Identify which cell holds the provided text, then report its (X, Y) central coordinate. 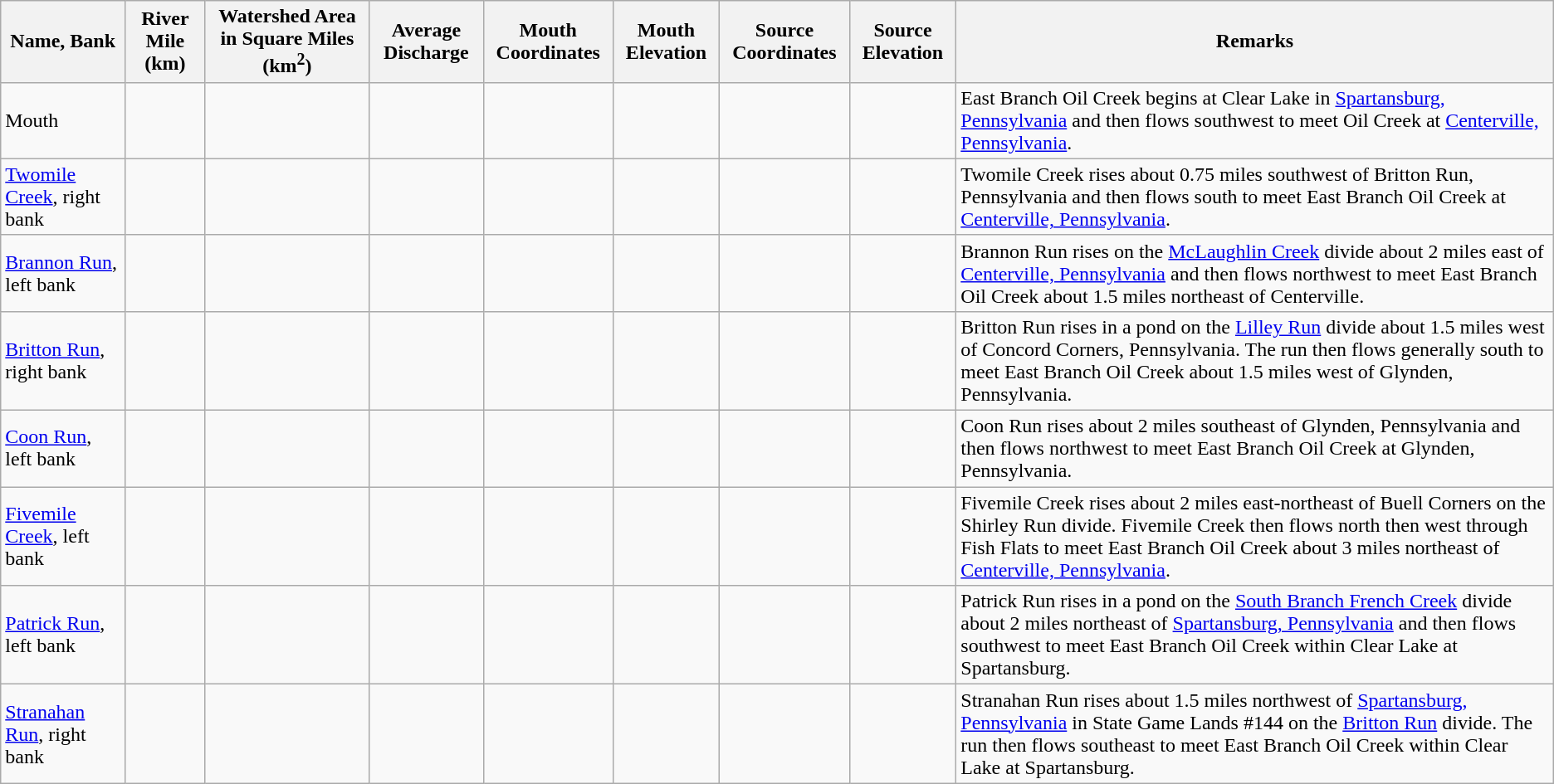
Mouth Elevation (666, 41)
Brannon Run, left bank (63, 273)
Remarks (1255, 41)
Source Elevation (903, 41)
Source Coordinates (785, 41)
Average Discharge (427, 41)
Mouth (63, 120)
Twomile Creek, right bank (63, 197)
Mouth Coordinates (548, 41)
East Branch Oil Creek begins at Clear Lake in Spartansburg, Pennsylvania and then flows southwest to meet Oil Creek at Centerville, Pennsylvania. (1255, 120)
River Mile (km) (165, 41)
Name, Bank (63, 41)
Patrick Run, left bank (63, 635)
Coon Run rises about 2 miles southeast of Glynden, Pennsylvania and then flows northwest to meet East Branch Oil Creek at Glynden, Pennsylvania. (1255, 449)
Watershed Area in Square Miles (km2) (287, 41)
Fivemile Creek, left bank (63, 536)
Stranahan Run, right bank (63, 733)
Britton Run, right bank (63, 360)
Coon Run, left bank (63, 449)
